Pinpoint the cell where the given text exists, returning its (X, Y) midpoint coordinate. 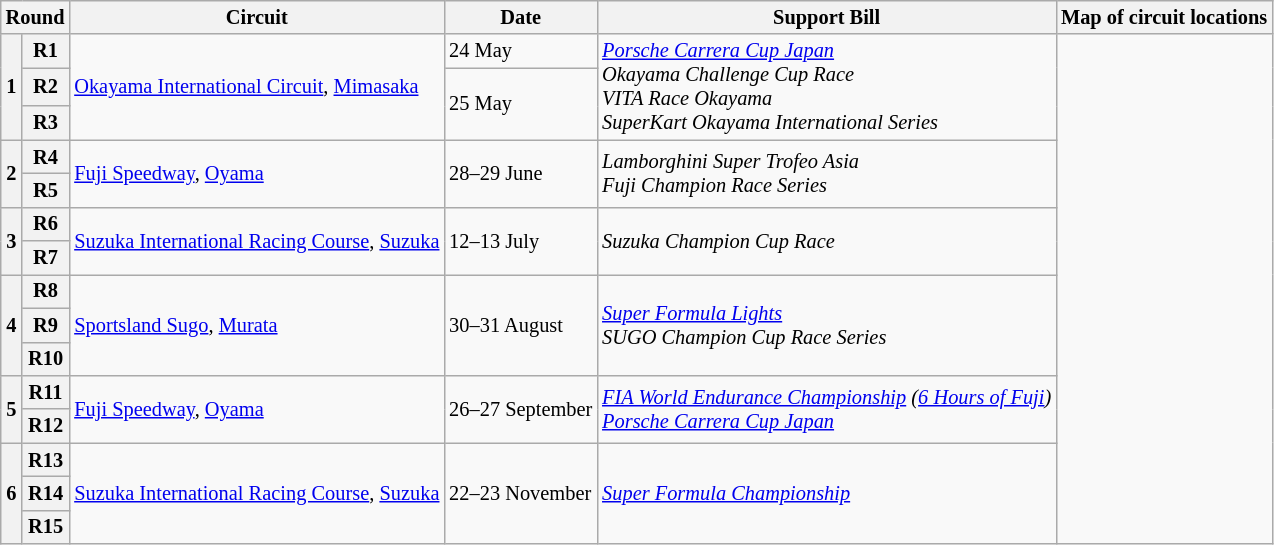
4 (12, 324)
R7 (46, 258)
R1 (46, 51)
Round (36, 17)
R2 (46, 87)
Date (520, 17)
28–29 June (520, 174)
R14 (46, 493)
R10 (46, 359)
R11 (46, 392)
30–31 August (520, 324)
R4 (46, 157)
3 (12, 240)
R12 (46, 426)
Circuit (256, 17)
R3 (46, 123)
26–27 September (520, 408)
25 May (520, 104)
Support Bill (826, 17)
Lamborghini Super Trofeo AsiaFuji Champion Race Series (826, 174)
FIA World Endurance Championship (6 Hours of Fuji)Porsche Carrera Cup Japan (826, 408)
R5 (46, 190)
Sportsland Sugo, Murata (256, 324)
Map of circuit locations (1164, 17)
2 (12, 174)
24 May (520, 51)
Super Formula LightsSUGO Champion Cup Race Series (826, 324)
5 (12, 408)
R13 (46, 460)
12–13 July (520, 240)
22–23 November (520, 494)
6 (12, 494)
1 (12, 87)
R9 (46, 325)
Okayama International Circuit, Mimasaka (256, 87)
Porsche Carrera Cup JapanOkayama Challenge Cup RaceVITA Race OkayamaSuperKart Okayama International Series (826, 87)
Suzuka Champion Cup Race (826, 240)
Super Formula Championship (826, 494)
R15 (46, 527)
R6 (46, 224)
R8 (46, 291)
